For the text-containing cell, return its midpoint in (X, Y) coordinate format. 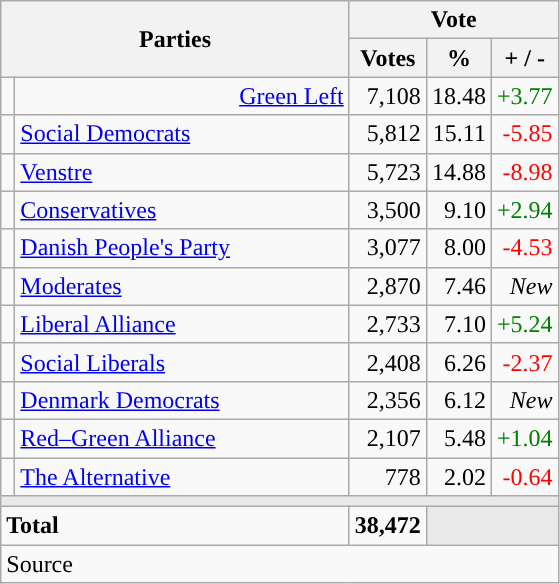
7,108 (388, 96)
3,500 (388, 210)
Vote (454, 20)
Social Democrats (182, 134)
18.48 (458, 96)
Total (176, 526)
2,356 (388, 400)
-0.64 (524, 477)
+3.77 (524, 96)
5,812 (388, 134)
2.02 (458, 477)
-2.37 (524, 362)
8.00 (458, 248)
Denmark Democrats (182, 400)
Votes (388, 58)
7.46 (458, 286)
6.12 (458, 400)
-4.53 (524, 248)
2,107 (388, 438)
5.48 (458, 438)
+1.04 (524, 438)
Moderates (182, 286)
-5.85 (524, 134)
Parties (176, 39)
2,870 (388, 286)
3,077 (388, 248)
778 (388, 477)
The Alternative (182, 477)
14.88 (458, 172)
Red–Green Alliance (182, 438)
9.10 (458, 210)
6.26 (458, 362)
Venstre (182, 172)
% (458, 58)
Green Left (182, 96)
+2.94 (524, 210)
2,408 (388, 362)
15.11 (458, 134)
Liberal Alliance (182, 324)
7.10 (458, 324)
Source (280, 564)
2,733 (388, 324)
38,472 (388, 526)
Conservatives (182, 210)
-8.98 (524, 172)
+ / - (524, 58)
5,723 (388, 172)
+5.24 (524, 324)
Social Liberals (182, 362)
Danish People's Party (182, 248)
